Return [x, y] of the center of cell containing provided text 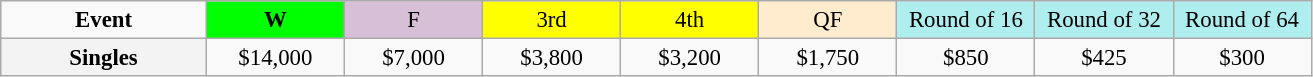
3rd [552, 20]
$14,000 [275, 58]
$850 [966, 58]
$7,000 [413, 58]
Event [104, 20]
$1,750 [828, 58]
QF [828, 20]
Singles [104, 58]
$300 [1242, 58]
$3,800 [552, 58]
$425 [1104, 58]
Round of 32 [1104, 20]
F [413, 20]
Round of 64 [1242, 20]
$3,200 [690, 58]
Round of 16 [966, 20]
4th [690, 20]
W [275, 20]
